Determine the [X, Y] coordinate at the center of the cell enclosing the given text.  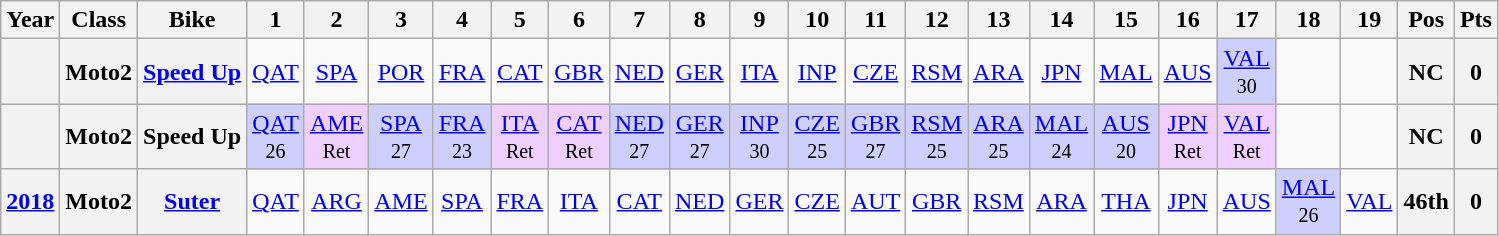
AUS20 [1126, 136]
Suter [192, 202]
14 [1061, 20]
JPNRet [1188, 136]
ITARet [520, 136]
2018 [30, 202]
13 [999, 20]
POR [401, 72]
Bike [192, 20]
46th [1426, 202]
Pts [1476, 20]
SPA27 [401, 136]
11 [875, 20]
INP [817, 72]
AUT [875, 202]
AMERet [336, 136]
7 [639, 20]
THA [1126, 202]
16 [1188, 20]
Pos [1426, 20]
12 [937, 20]
NED27 [639, 136]
19 [1370, 20]
CZE25 [817, 136]
5 [520, 20]
2 [336, 20]
15 [1126, 20]
18 [1308, 20]
INP30 [760, 136]
GBR27 [875, 136]
RSM25 [937, 136]
MAL24 [1061, 136]
VALRet [1246, 136]
8 [699, 20]
10 [817, 20]
Year [30, 20]
GER27 [699, 136]
MAL26 [1308, 202]
ARG [336, 202]
MAL [1126, 72]
VAL [1370, 202]
VAL30 [1246, 72]
9 [760, 20]
4 [462, 20]
QAT26 [276, 136]
17 [1246, 20]
FRA23 [462, 136]
CATRet [579, 136]
AME [401, 202]
3 [401, 20]
1 [276, 20]
6 [579, 20]
Class [99, 20]
ARA25 [999, 136]
